Capture the cell that displays the provided text and extract its (x, y) central coordinate. 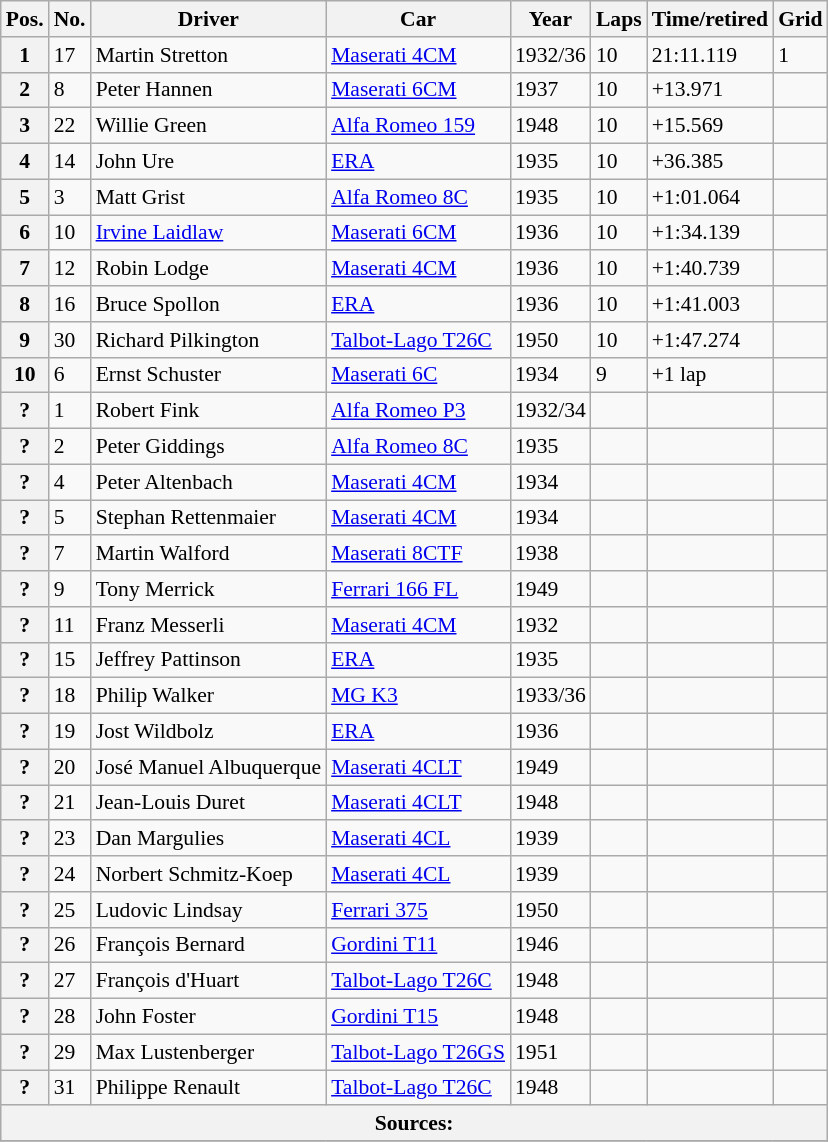
Ferrari 375 (418, 910)
1933/36 (550, 696)
Peter Hannen (209, 90)
Richard Pilkington (209, 340)
+1:47.274 (710, 340)
Gordini T15 (418, 1017)
1951 (550, 1052)
21 (70, 803)
John Ure (209, 162)
Jost Wildbolz (209, 732)
25 (70, 910)
+1:40.739 (710, 269)
30 (70, 340)
11 (70, 625)
1932 (550, 625)
Maserati 8CTF (418, 554)
Peter Giddings (209, 447)
Talbot-Lago T26GS (418, 1052)
Time/retired (710, 19)
Franz Messerli (209, 625)
Car (418, 19)
1932/34 (550, 411)
Jean-Louis Duret (209, 803)
Jeffrey Pattinson (209, 660)
MG K3 (418, 696)
28 (70, 1017)
No. (70, 19)
Alfa Romeo 159 (418, 126)
29 (70, 1052)
Robert Fink (209, 411)
Martin Walford (209, 554)
1938 (550, 554)
François Bernard (209, 945)
Stephan Rettenmaier (209, 518)
Max Lustenberger (209, 1052)
Willie Green (209, 126)
24 (70, 874)
José Manuel Albuquerque (209, 767)
+1:01.064 (710, 197)
26 (70, 945)
Robin Lodge (209, 269)
1937 (550, 90)
Tony Merrick (209, 589)
Bruce Spollon (209, 304)
17 (70, 55)
Dan Margulies (209, 839)
19 (70, 732)
31 (70, 1088)
+36.385 (710, 162)
Peter Altenbach (209, 482)
+1:34.139 (710, 233)
18 (70, 696)
1946 (550, 945)
Ernst Schuster (209, 375)
Matt Grist (209, 197)
+1:41.003 (710, 304)
Gordini T11 (418, 945)
+13.971 (710, 90)
Norbert Schmitz-Koep (209, 874)
+1 lap (710, 375)
23 (70, 839)
Ferrari 166 FL (418, 589)
Alfa Romeo P3 (418, 411)
Grid (800, 19)
Maserati 6C (418, 375)
22 (70, 126)
Pos. (25, 19)
Philip Walker (209, 696)
Laps (619, 19)
Irvine Laidlaw (209, 233)
Driver (209, 19)
20 (70, 767)
12 (70, 269)
16 (70, 304)
+15.569 (710, 126)
14 (70, 162)
Philippe Renault (209, 1088)
Sources: (414, 1124)
21:11.119 (710, 55)
François d'Huart (209, 981)
1932/36 (550, 55)
15 (70, 660)
27 (70, 981)
Ludovic Lindsay (209, 910)
John Foster (209, 1017)
Year (550, 19)
Martin Stretton (209, 55)
